For the text-containing cell, return its midpoint in (X, Y) coordinate format. 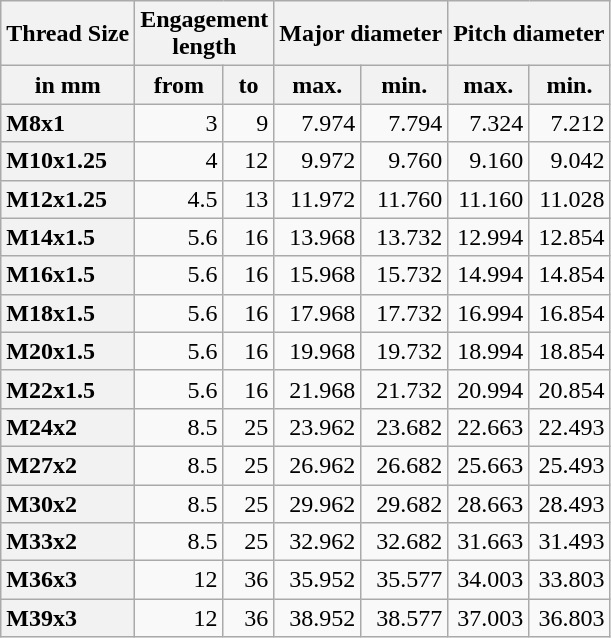
25.493 (570, 465)
36.803 (570, 618)
M24x2 (68, 427)
31.663 (488, 542)
M16x1.5 (68, 275)
37.003 (488, 618)
31.493 (570, 542)
19.732 (404, 351)
7.974 (318, 123)
M39x3 (68, 618)
12.854 (570, 237)
11.028 (570, 199)
to (248, 85)
32.682 (404, 542)
20.994 (488, 389)
3 (179, 123)
M22x1.5 (68, 389)
7.324 (488, 123)
23.682 (404, 427)
38.952 (318, 618)
35.577 (404, 580)
4.5 (179, 199)
16.854 (570, 313)
13.968 (318, 237)
29.682 (404, 503)
29.962 (318, 503)
11.760 (404, 199)
32.962 (318, 542)
17.732 (404, 313)
from (179, 85)
11.160 (488, 199)
9.160 (488, 161)
22.493 (570, 427)
Major diameter (361, 34)
25.663 (488, 465)
13 (248, 199)
28.493 (570, 503)
9 (248, 123)
M33x2 (68, 542)
12.994 (488, 237)
23.962 (318, 427)
9.972 (318, 161)
22.663 (488, 427)
16.994 (488, 313)
7.212 (570, 123)
M20x1.5 (68, 351)
26.962 (318, 465)
21.968 (318, 389)
M10x1.25 (68, 161)
Pitch diameter (529, 34)
21.732 (404, 389)
9.760 (404, 161)
M36x3 (68, 580)
18.854 (570, 351)
M18x1.5 (68, 313)
26.682 (404, 465)
28.663 (488, 503)
38.577 (404, 618)
M8x1 (68, 123)
15.968 (318, 275)
M12x1.25 (68, 199)
17.968 (318, 313)
14.854 (570, 275)
15.732 (404, 275)
M14x1.5 (68, 237)
34.003 (488, 580)
20.854 (570, 389)
13.732 (404, 237)
18.994 (488, 351)
Engagementlength (204, 34)
9.042 (570, 161)
M30x2 (68, 503)
11.972 (318, 199)
33.803 (570, 580)
in mm (68, 85)
M27x2 (68, 465)
19.968 (318, 351)
4 (179, 161)
Thread Size (68, 34)
14.994 (488, 275)
7.794 (404, 123)
35.952 (318, 580)
